From the cell containing the given text, extract its center point as [x, y] coordinate. 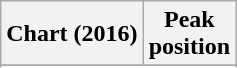
Chart (2016) [72, 34]
Peak position [189, 34]
